Return the (x, y) coordinate for the center point of the cell that contains the specified text.  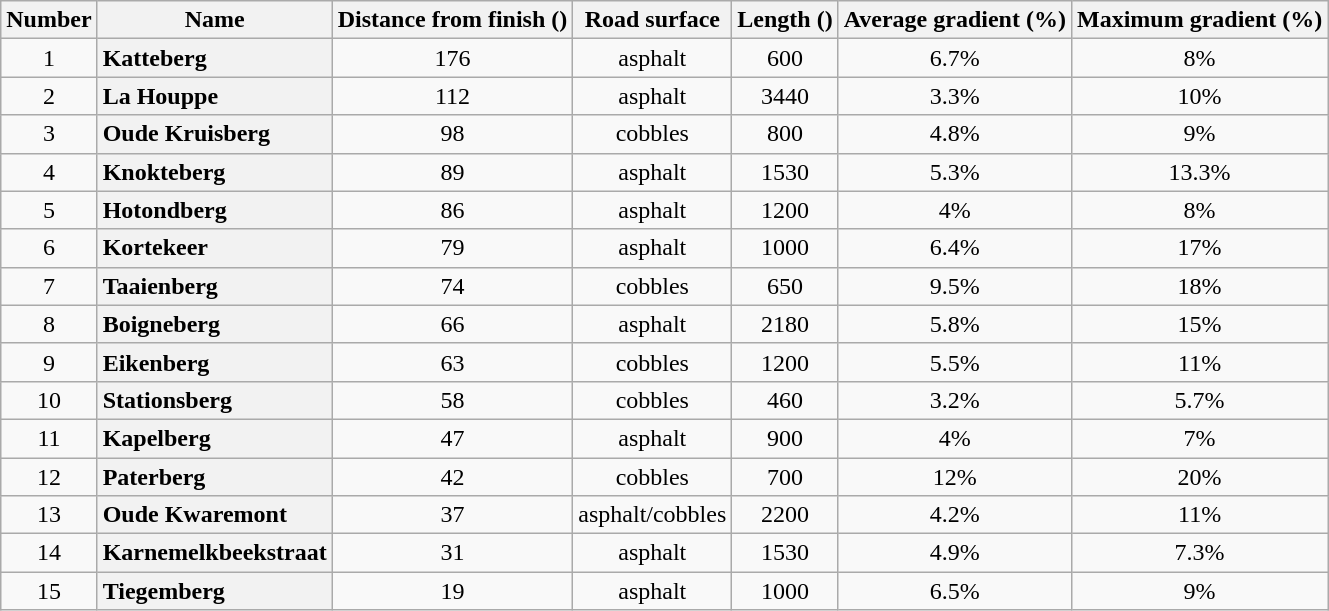
Eikenberg (214, 362)
17% (1199, 248)
4.2% (954, 515)
13 (49, 515)
1 (49, 58)
112 (452, 96)
2 (49, 96)
176 (452, 58)
19 (452, 591)
31 (452, 553)
18% (1199, 286)
42 (452, 477)
460 (785, 400)
7.3% (1199, 553)
700 (785, 477)
2200 (785, 515)
58 (452, 400)
15% (1199, 324)
98 (452, 134)
3440 (785, 96)
7 (49, 286)
3.3% (954, 96)
89 (452, 172)
650 (785, 286)
Maximum gradient (%) (1199, 20)
asphalt/cobbles (652, 515)
Length () (785, 20)
6.4% (954, 248)
Paterberg (214, 477)
La Houppe (214, 96)
37 (452, 515)
12% (954, 477)
3 (49, 134)
Knokteberg (214, 172)
Distance from finish () (452, 20)
600 (785, 58)
Oude Kwaremont (214, 515)
66 (452, 324)
800 (785, 134)
8 (49, 324)
86 (452, 210)
Name (214, 20)
Kapelberg (214, 438)
Average gradient (%) (954, 20)
13.3% (1199, 172)
12 (49, 477)
Oude Kruisberg (214, 134)
4 (49, 172)
Karnemelkbeekstraat (214, 553)
9.5% (954, 286)
Katteberg (214, 58)
47 (452, 438)
4.8% (954, 134)
Boigneberg (214, 324)
7% (1199, 438)
6 (49, 248)
Number (49, 20)
11 (49, 438)
Stationsberg (214, 400)
5.5% (954, 362)
10 (49, 400)
Tiegemberg (214, 591)
5.8% (954, 324)
15 (49, 591)
Kortekeer (214, 248)
6.5% (954, 591)
20% (1199, 477)
63 (452, 362)
79 (452, 248)
5.7% (1199, 400)
14 (49, 553)
2180 (785, 324)
74 (452, 286)
5 (49, 210)
3.2% (954, 400)
Road surface (652, 20)
900 (785, 438)
10% (1199, 96)
Hotondberg (214, 210)
4.9% (954, 553)
6.7% (954, 58)
9 (49, 362)
Taaienberg (214, 286)
5.3% (954, 172)
